Search for the cell housing the specified text and yield its (x, y) center coordinate. 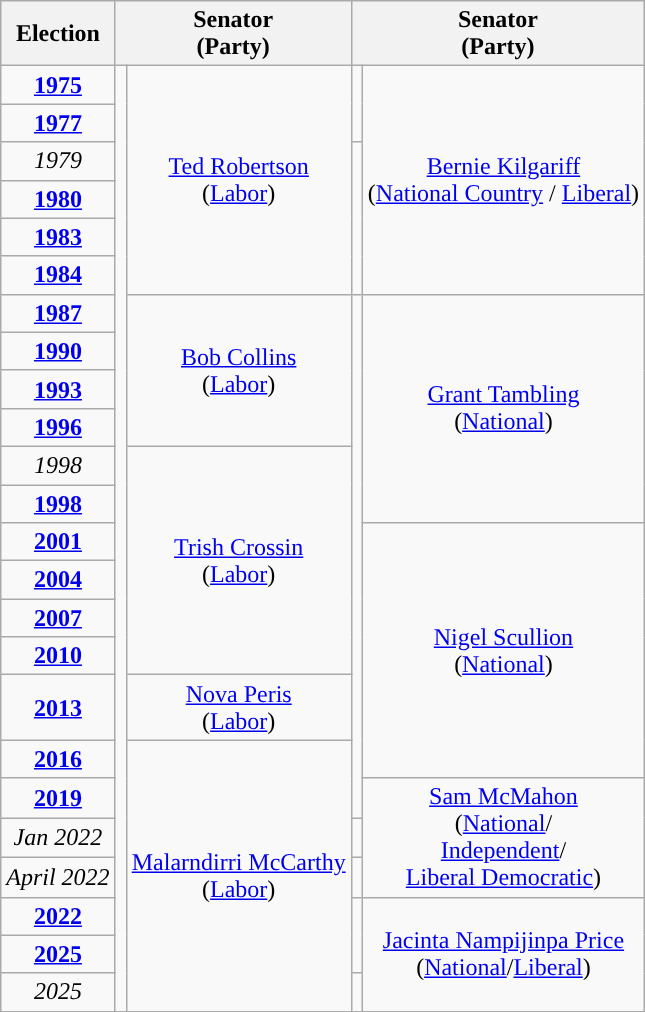
1996 (58, 427)
2016 (58, 759)
1983 (58, 237)
1984 (58, 275)
Trish Crossin(Labor) (238, 560)
1977 (58, 123)
1993 (58, 389)
1975 (58, 85)
2019 (58, 798)
2007 (58, 618)
1987 (58, 313)
Sam McMahon(National/Independent/Liberal Democratic) (503, 838)
2013 (58, 708)
Ted Robertson(Labor) (238, 180)
2004 (58, 580)
Jacinta Nampijinpa Price(National/Liberal) (503, 954)
Grant Tambling(National) (503, 408)
Nova Peris(Labor) (238, 708)
2001 (58, 542)
Bernie Kilgariff(National Country / Liberal) (503, 180)
Nigel Scullion(National) (503, 650)
April 2022 (58, 877)
1990 (58, 351)
2010 (58, 656)
Bob Collins(Labor) (238, 370)
2022 (58, 916)
1979 (58, 161)
1980 (58, 199)
Election (58, 34)
Malarndirri McCarthy(Labor) (238, 876)
Jan 2022 (58, 838)
